For the text-containing cell, return its midpoint in (x, y) coordinate format. 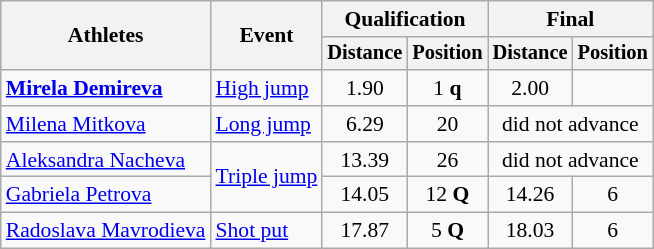
26 (447, 160)
Athletes (106, 36)
1 q (447, 88)
Qualification (404, 19)
Long jump (266, 124)
Milena Mitkova (106, 124)
20 (447, 124)
14.26 (530, 195)
Radoslava Mavrodieva (106, 231)
2.00 (530, 88)
Final (570, 19)
5 Q (447, 231)
Mirela Demireva (106, 88)
Shot put (266, 231)
18.03 (530, 231)
13.39 (364, 160)
17.87 (364, 231)
Triple jump (266, 178)
14.05 (364, 195)
Event (266, 36)
Gabriela Petrova (106, 195)
12 Q (447, 195)
6.29 (364, 124)
High jump (266, 88)
Aleksandra Nacheva (106, 160)
1.90 (364, 88)
